Scan for the cell matching the given text and deliver its (X, Y) coordinate at center. 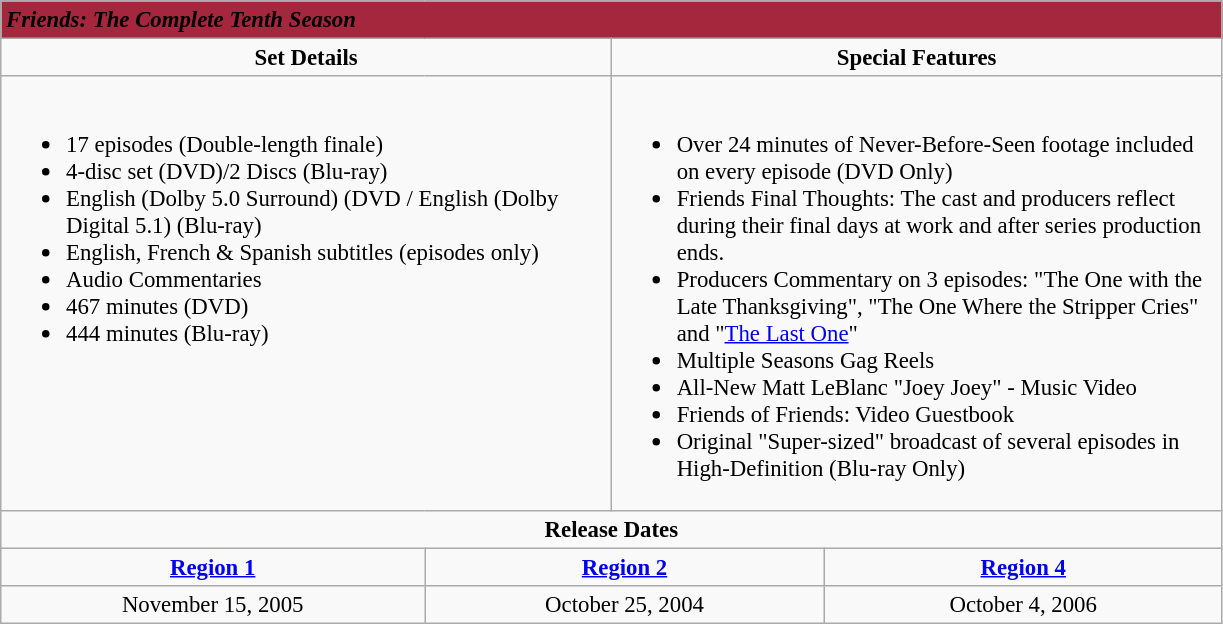
Region 1 (213, 567)
Special Features (916, 58)
Release Dates (612, 529)
October 4, 2006 (1022, 604)
Friends: The Complete Tenth Season (612, 20)
Set Details (306, 58)
November 15, 2005 (213, 604)
October 25, 2004 (625, 604)
Region 4 (1022, 567)
Region 2 (625, 567)
